Search for the cell housing the specified text and yield its [X, Y] center coordinate. 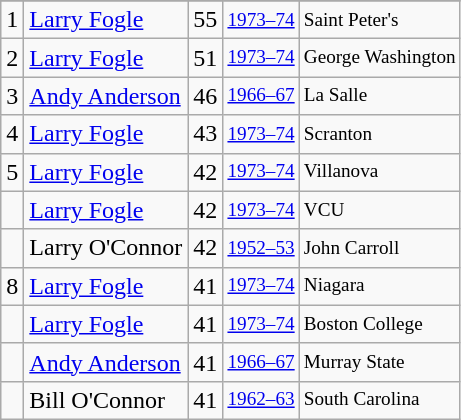
Larry O'Connor [106, 248]
1952–53 [261, 248]
Saint Peter's [380, 20]
George Washington [380, 58]
John Carroll [380, 248]
Villanova [380, 172]
Niagara [380, 286]
5 [12, 172]
Boston College [380, 324]
55 [206, 20]
46 [206, 96]
La Salle [380, 96]
43 [206, 134]
1962–63 [261, 400]
51 [206, 58]
1 [12, 20]
4 [12, 134]
2 [12, 58]
8 [12, 286]
Murray State [380, 362]
Bill O'Connor [106, 400]
South Carolina [380, 400]
Scranton [380, 134]
VCU [380, 210]
3 [12, 96]
